Identify which cell holds the provided text, then report its [x, y] central coordinate. 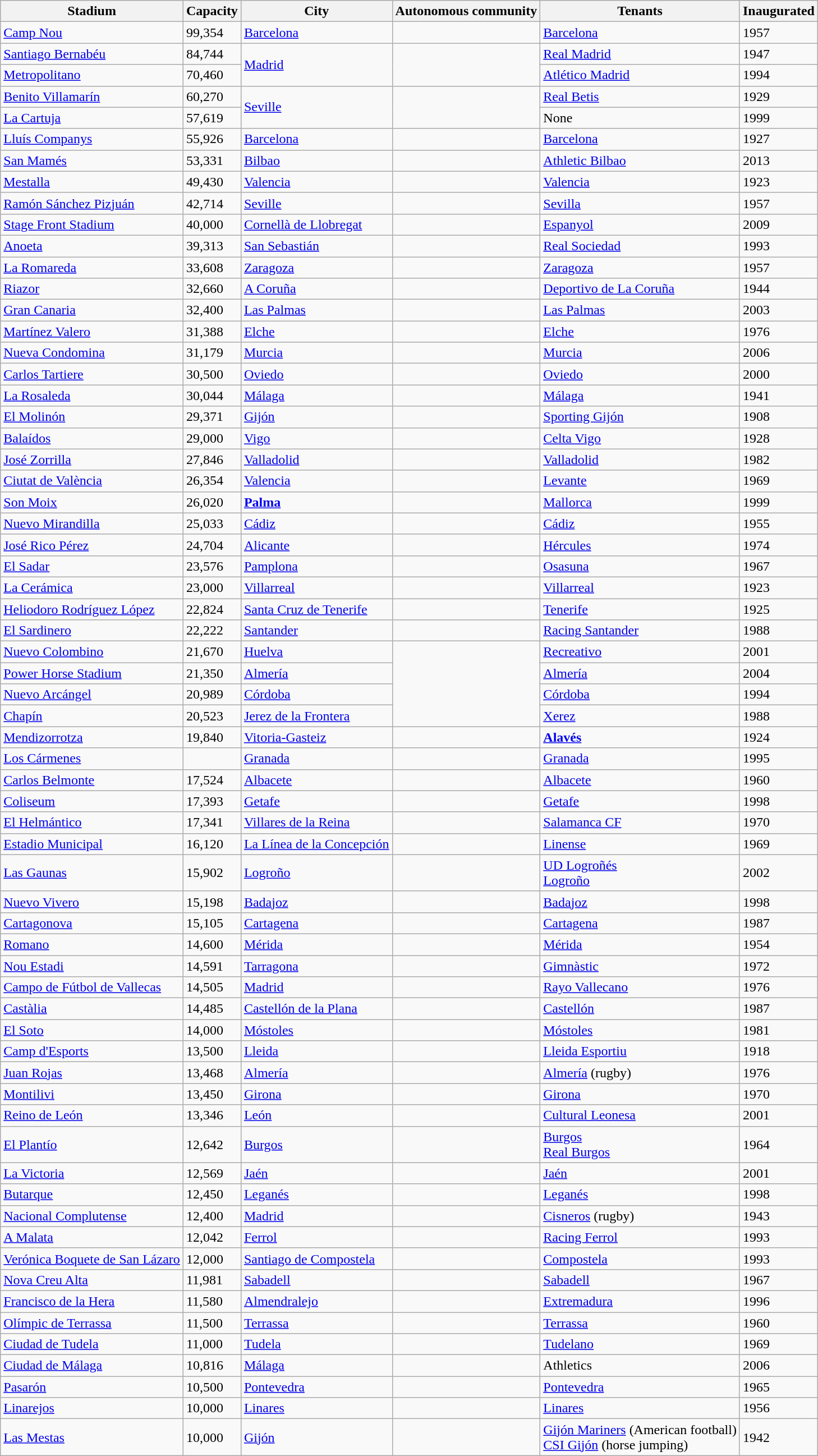
Rayo Vallecano [640, 987]
Riazor [92, 289]
2003 [779, 310]
60,270 [212, 97]
11,981 [212, 1280]
Mendizorrotza [92, 737]
Nacional Complutense [92, 1216]
Logroño [316, 873]
Camp Nou [92, 33]
10,816 [212, 1366]
Stage Front Stadium [92, 224]
57,619 [212, 118]
José Rico Pérez [92, 545]
16,120 [212, 844]
Castàlia [92, 1009]
2002 [779, 873]
Reino de León [92, 1115]
1996 [779, 1301]
1918 [779, 1051]
Tenerife [640, 609]
13,346 [212, 1115]
Racing Santander [640, 631]
24,704 [212, 545]
11,500 [212, 1322]
Nova Creu Alta [92, 1280]
Celta Vigo [640, 438]
San Sebastián [316, 246]
Castellón [640, 1009]
1965 [779, 1387]
30,500 [212, 374]
Ciudad de Tudela [92, 1344]
La Línea de la Concepción [316, 844]
Huelva [316, 652]
Power Horse Stadium [92, 673]
Vigo [316, 438]
14,600 [212, 944]
1941 [779, 396]
25,033 [212, 523]
30,044 [212, 396]
Tenants [640, 11]
17,524 [212, 780]
Deportivo de La Coruña [640, 289]
17,341 [212, 823]
Nou Estadi [92, 966]
21,670 [212, 652]
Sporting Gijón [640, 417]
Pasarón [92, 1387]
2000 [779, 374]
23,576 [212, 566]
Son Moix [92, 502]
None [640, 118]
El Molinón [92, 417]
Carlos Tartiere [92, 374]
Mestalla [92, 182]
Tudela [316, 1344]
El Plantío [92, 1145]
Recreativo [640, 652]
Olímpic de Terrassa [92, 1322]
Castellón de la Plana [316, 1009]
Gran Canaria [92, 310]
1927 [779, 139]
84,744 [212, 54]
Nuevo Colombino [92, 652]
1954 [779, 944]
31,388 [212, 332]
1943 [779, 1216]
11,000 [212, 1344]
Osasuna [640, 566]
A Coruña [316, 289]
Almería (rugby) [640, 1073]
El Sadar [92, 566]
14,485 [212, 1009]
Vitoria-Gasteiz [316, 737]
Romano [92, 944]
Martínez Valero [92, 332]
1924 [779, 737]
29,000 [212, 438]
Nuevo Arcángel [92, 695]
Autonomous community [466, 11]
Los Cármenes [92, 759]
La Romareda [92, 268]
Real Sociedad [640, 246]
22,222 [212, 631]
12,642 [212, 1145]
Nuevo Mirandilla [92, 523]
Heliodoro Rodríguez López [92, 609]
Verónica Boquete de San Lázaro [92, 1259]
Benito Villamarín [92, 97]
53,331 [212, 160]
2004 [779, 673]
Montilivi [92, 1094]
12,042 [212, 1237]
Ciudad de Málaga [92, 1366]
Lleida Esportiu [640, 1051]
Campo de Fútbol de Vallecas [92, 987]
40,000 [212, 224]
Lleida [316, 1051]
Real Madrid [640, 54]
12,450 [212, 1195]
Pamplona [316, 566]
Burgos [316, 1145]
San Mamés [92, 160]
14,000 [212, 1030]
21,350 [212, 673]
Athletics [640, 1366]
Jerez de la Frontera [316, 716]
1995 [779, 759]
Levante [640, 481]
20,523 [212, 716]
Cartagonova [92, 923]
15,902 [212, 873]
12,569 [212, 1173]
Cornellà de Llobregat [316, 224]
1908 [779, 417]
26,354 [212, 481]
Compostela [640, 1259]
BurgosReal Burgos [640, 1145]
Ferrol [316, 1237]
Butarque [92, 1195]
Athletic Bilbao [640, 160]
32,400 [212, 310]
Alavés [640, 737]
11,580 [212, 1301]
Salamanca CF [640, 823]
1981 [779, 1030]
23,000 [212, 587]
33,608 [212, 268]
Real Betis [640, 97]
15,105 [212, 923]
42,714 [212, 203]
La Rosaleda [92, 396]
Nuevo Vivero [92, 902]
15,198 [212, 902]
UD LogroñésLogroño [640, 873]
A Malata [92, 1237]
14,591 [212, 966]
Juan Rojas [92, 1073]
99,354 [212, 33]
Santiago Bernabéu [92, 54]
León [316, 1115]
13,500 [212, 1051]
Tarragona [316, 966]
2009 [779, 224]
29,371 [212, 417]
12,400 [212, 1216]
39,313 [212, 246]
1942 [779, 1437]
Carlos Belmonte [92, 780]
14,505 [212, 987]
1964 [779, 1145]
32,660 [212, 289]
La Victoria [92, 1173]
Lluís Companys [92, 139]
Espanyol [640, 224]
El Helmántico [92, 823]
1972 [779, 966]
49,430 [212, 182]
Atlético Madrid [640, 75]
Extremadura [640, 1301]
Ciutat de València [92, 481]
1929 [779, 97]
Bilbao [316, 160]
Linense [640, 844]
Anoeta [92, 246]
1982 [779, 460]
31,179 [212, 353]
26,020 [212, 502]
Gijón Mariners (American football)CSI Gijón (horse jumping) [640, 1437]
Estadio Municipal [92, 844]
Nueva Condomina [92, 353]
70,460 [212, 75]
1956 [779, 1408]
12,000 [212, 1259]
Las Mestas [92, 1437]
Las Gaunas [92, 873]
Mallorca [640, 502]
Santiago de Compostela [316, 1259]
Santa Cruz de Tenerife [316, 609]
José Zorrilla [92, 460]
1928 [779, 438]
Sevilla [640, 203]
Alicante [316, 545]
22,824 [212, 609]
Camp d'Esports [92, 1051]
1944 [779, 289]
Stadium [92, 11]
1974 [779, 545]
Villares de la Reina [316, 823]
Capacity [212, 11]
Tudelano [640, 1344]
1947 [779, 54]
13,450 [212, 1094]
13,468 [212, 1073]
Balaídos [92, 438]
Ramón Sánchez Pizjuán [92, 203]
Hércules [640, 545]
La Cerámica [92, 587]
Chapín [92, 716]
Inaugurated [779, 11]
20,989 [212, 695]
Racing Ferrol [640, 1237]
10,500 [212, 1387]
Palma [316, 502]
Francisco de la Hera [92, 1301]
City [316, 11]
Metropolitano [92, 75]
17,393 [212, 801]
1925 [779, 609]
Almendralejo [316, 1301]
2013 [779, 160]
Gimnàstic [640, 966]
55,926 [212, 139]
Cultural Leonesa [640, 1115]
Coliseum [92, 801]
La Cartuja [92, 118]
Linarejos [92, 1408]
El Soto [92, 1030]
Santander [316, 631]
1955 [779, 523]
Cisneros (rugby) [640, 1216]
19,840 [212, 737]
27,846 [212, 460]
Xerez [640, 716]
El Sardinero [92, 631]
